From the cell containing the given text, extract its center point as (X, Y) coordinate. 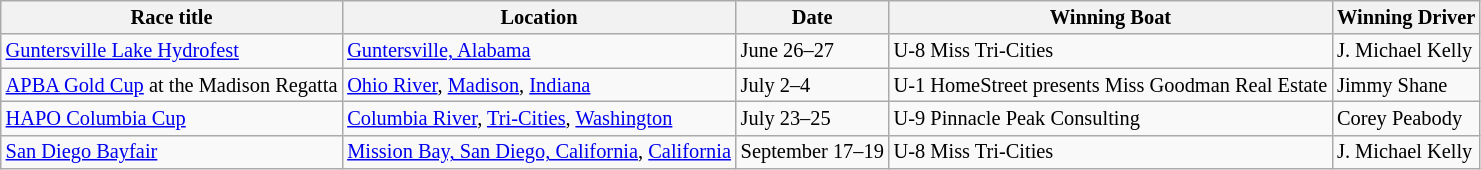
Winning Driver (1406, 17)
September 17–19 (812, 152)
Mission Bay, San Diego, California, California (538, 152)
Guntersville, Alabama (538, 51)
Jimmy Shane (1406, 85)
July 23–25 (812, 118)
Winning Boat (1110, 17)
Location (538, 17)
HAPO Columbia Cup (172, 118)
Race title (172, 17)
U-9 Pinnacle Peak Consulting (1110, 118)
June 26–27 (812, 51)
Columbia River, Tri-Cities, Washington (538, 118)
Ohio River, Madison, Indiana (538, 85)
Guntersville Lake Hydrofest (172, 51)
U-1 HomeStreet presents Miss Goodman Real Estate (1110, 85)
Date (812, 17)
July 2–4 (812, 85)
San Diego Bayfair (172, 152)
APBA Gold Cup at the Madison Regatta (172, 85)
Corey Peabody (1406, 118)
